Detect which cell encompasses the target text, then output its [x, y] center coordinate. 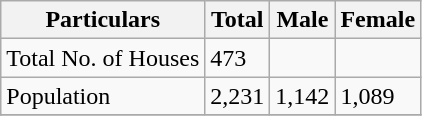
473 [238, 58]
Total [238, 20]
Female [378, 20]
Male [302, 20]
2,231 [238, 96]
1,089 [378, 96]
Total No. of Houses [103, 58]
1,142 [302, 96]
Population [103, 96]
Particulars [103, 20]
